Locate the cell with the specified text and output its (X, Y) center coordinate. 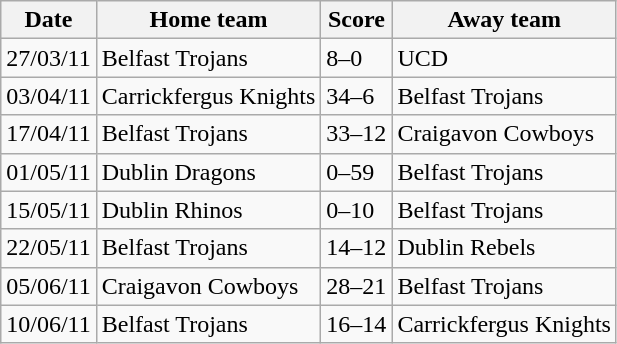
10/06/11 (49, 324)
0–59 (356, 172)
14–12 (356, 248)
15/05/11 (49, 210)
UCD (504, 58)
Dublin Rhinos (208, 210)
22/05/11 (49, 248)
33–12 (356, 134)
0–10 (356, 210)
Dublin Dragons (208, 172)
27/03/11 (49, 58)
01/05/11 (49, 172)
Score (356, 20)
Dublin Rebels (504, 248)
8–0 (356, 58)
Away team (504, 20)
Date (49, 20)
Home team (208, 20)
03/04/11 (49, 96)
16–14 (356, 324)
34–6 (356, 96)
28–21 (356, 286)
05/06/11 (49, 286)
17/04/11 (49, 134)
